Search for the cell housing the specified text and yield its (X, Y) center coordinate. 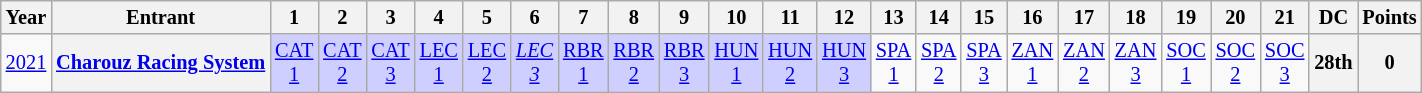
SPA2 (938, 63)
4 (439, 17)
SPA3 (984, 63)
18 (1136, 17)
CAT1 (294, 63)
7 (583, 17)
11 (790, 17)
15 (984, 17)
SOC1 (1186, 63)
10 (736, 17)
17 (1084, 17)
Charouz Racing System (160, 63)
5 (487, 17)
LEC1 (439, 63)
ZAN1 (1033, 63)
6 (534, 17)
14 (938, 17)
HUN3 (844, 63)
19 (1186, 17)
3 (390, 17)
SOC2 (1236, 63)
20 (1236, 17)
RBR1 (583, 63)
RBR3 (684, 63)
SPA1 (894, 63)
2 (342, 17)
CAT2 (342, 63)
CAT3 (390, 63)
13 (894, 17)
16 (1033, 17)
0 (1390, 63)
28th (1333, 63)
2021 (26, 63)
Points (1390, 17)
Entrant (160, 17)
LEC3 (534, 63)
HUN1 (736, 63)
SOC3 (1284, 63)
21 (1284, 17)
1 (294, 17)
ZAN2 (1084, 63)
RBR2 (634, 63)
12 (844, 17)
9 (684, 17)
LEC2 (487, 63)
8 (634, 17)
ZAN3 (1136, 63)
DC (1333, 17)
Year (26, 17)
HUN2 (790, 63)
